Scan for the cell matching the given text and deliver its [X, Y] coordinate at center. 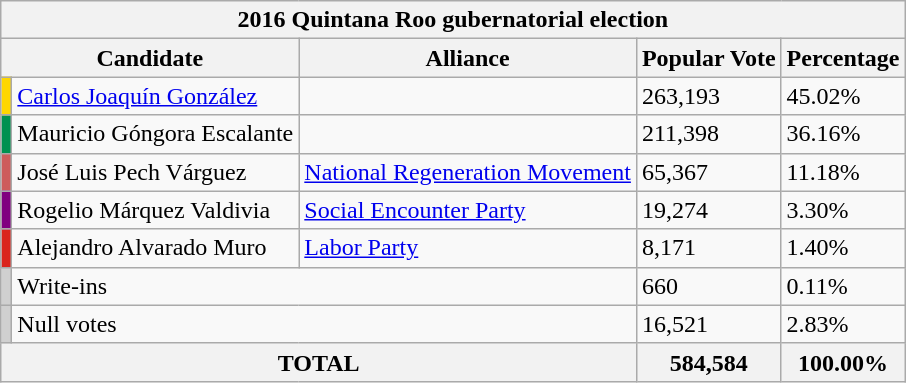
Mauricio Góngora Escalante [156, 134]
Percentage [843, 58]
19,274 [708, 210]
660 [708, 286]
Rogelio Márquez Valdivia [156, 210]
36.16% [843, 134]
2.83% [843, 324]
16,521 [708, 324]
2016 Quintana Roo gubernatorial election [453, 20]
Social Encounter Party [468, 210]
584,584 [708, 362]
TOTAL [319, 362]
Labor Party [468, 248]
11.18% [843, 172]
211,398 [708, 134]
1.40% [843, 248]
Carlos Joaquín González [156, 96]
8,171 [708, 248]
0.11% [843, 286]
3.30% [843, 210]
Null votes [324, 324]
Candidate [150, 58]
National Regeneration Movement [468, 172]
José Luis Pech Várguez [156, 172]
65,367 [708, 172]
Alejandro Alvarado Muro [156, 248]
Write-ins [324, 286]
Alliance [468, 58]
Popular Vote [708, 58]
100.00% [843, 362]
45.02% [843, 96]
263,193 [708, 96]
